From the cell containing the given text, extract its center point as [X, Y] coordinate. 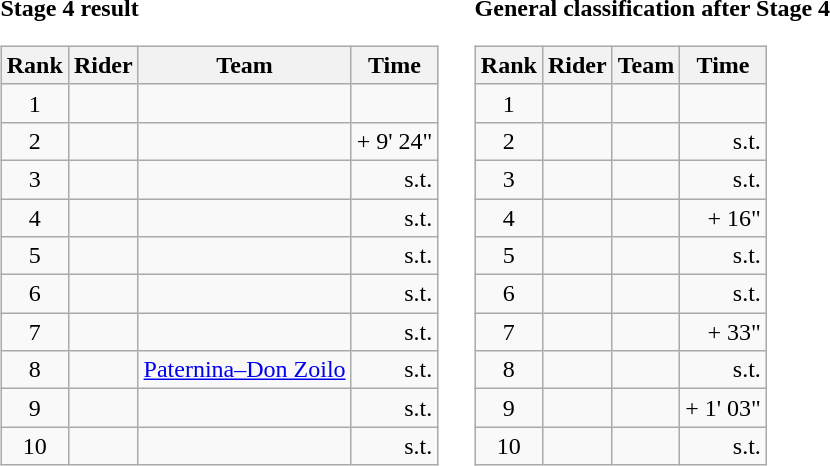
+ 9' 24" [394, 141]
+ 1' 03" [724, 408]
+ 33" [724, 332]
Paternina–Don Zoilo [244, 370]
+ 16" [724, 217]
